Search for the cell housing the specified text and yield its (x, y) center coordinate. 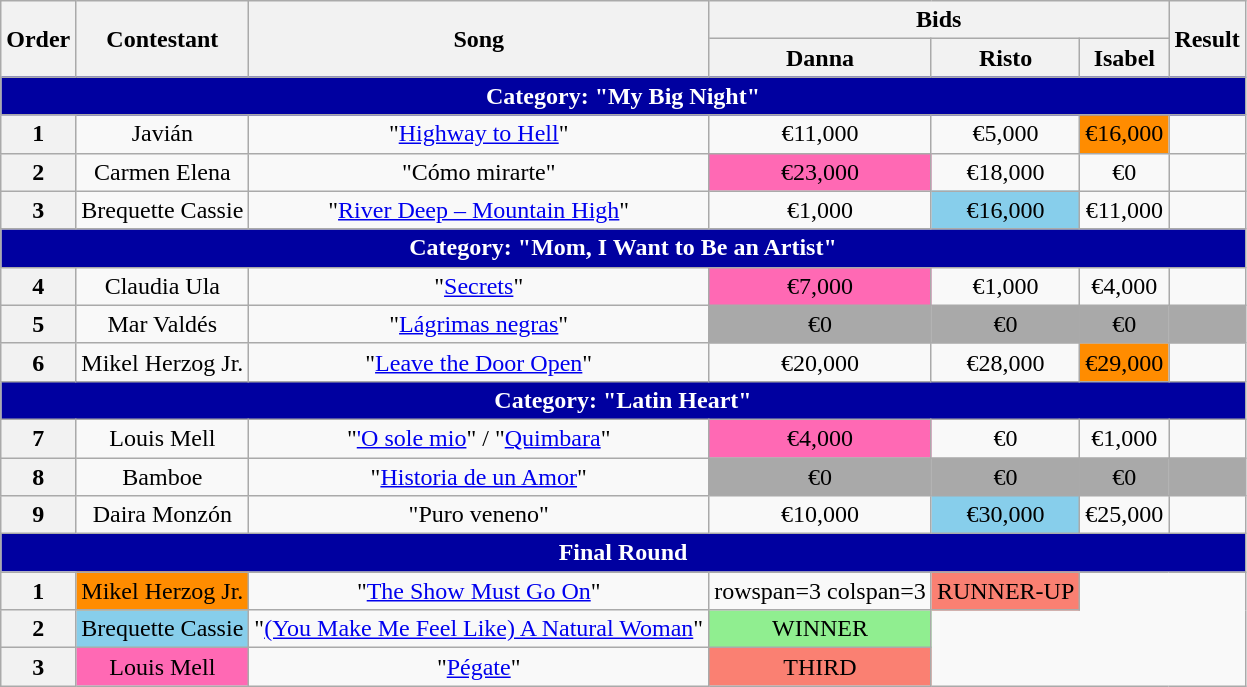
Bids (939, 20)
Javián (162, 134)
Mar Valdés (162, 324)
Result (1207, 39)
Daira Monzón (162, 515)
"The Show Must Go On" (479, 591)
Claudia Ula (162, 286)
€10,000 (820, 515)
Bamboe (162, 477)
WINNER (820, 629)
"Secrets" (479, 286)
€18,000 (1005, 172)
"(You Make Me Feel Like) A Natural Woman" (479, 629)
"Cómo mirarte" (479, 172)
Carmen Elena (162, 172)
Danna (820, 58)
"Puro veneno" (479, 515)
€25,000 (1124, 515)
9 (38, 515)
Final Round (624, 553)
€20,000 (820, 362)
RUNNER-UP (1005, 591)
€23,000 (820, 172)
Contestant (162, 39)
6 (38, 362)
"Highway to Hell" (479, 134)
Risto (1005, 58)
Order (38, 39)
5 (38, 324)
rowspan=3 colspan=3 (820, 591)
"'O sole mio" / "Quimbara" (479, 438)
Category: "Latin Heart" (624, 400)
4 (38, 286)
€29,000 (1124, 362)
"Pégate" (479, 667)
Song (479, 39)
Isabel (1124, 58)
€7,000 (820, 286)
Category: "Mom, I Want to Be an Artist" (624, 248)
"Lágrimas negras" (479, 324)
THIRD (820, 667)
€28,000 (1005, 362)
€30,000 (1005, 515)
7 (38, 438)
"Historia de un Amor" (479, 477)
"Leave the Door Open" (479, 362)
€5,000 (1005, 134)
"River Deep – Mountain High" (479, 210)
8 (38, 477)
Category: "My Big Night" (624, 96)
